For the text-containing cell, return its midpoint in [x, y] coordinate format. 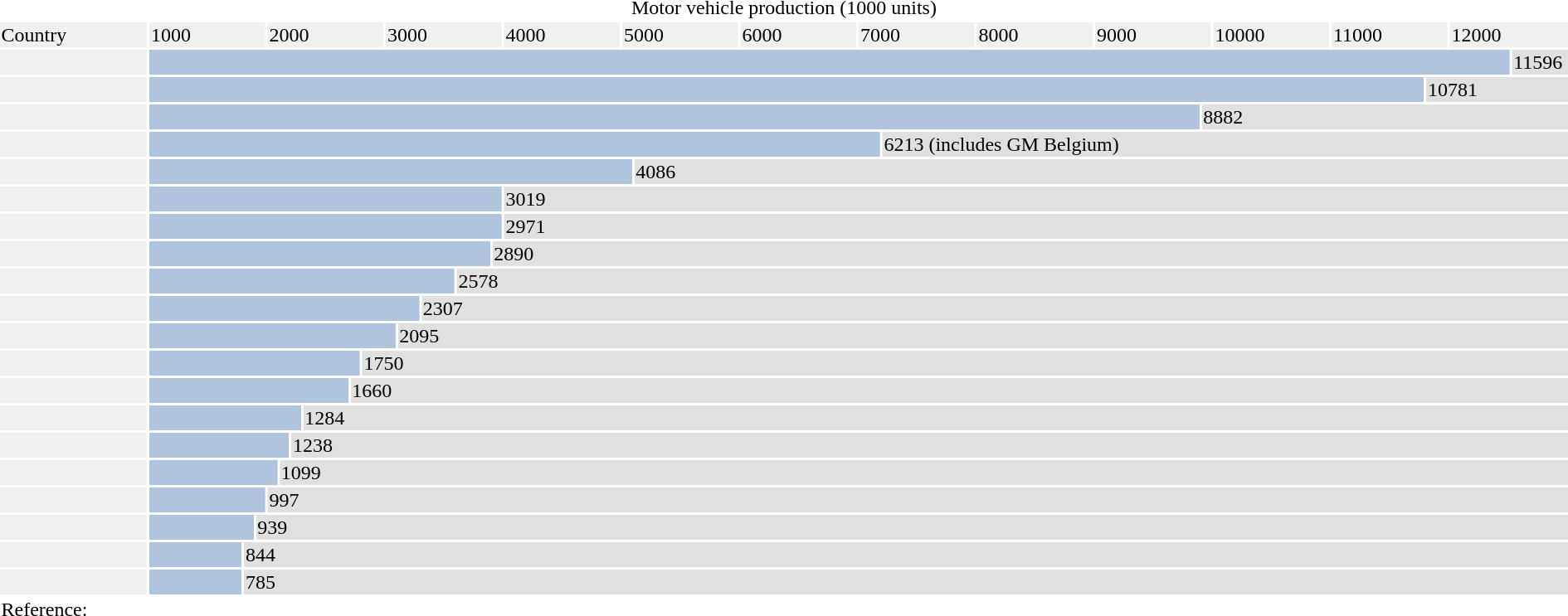
3000 [444, 35]
844 [906, 555]
1000 [207, 35]
11000 [1390, 35]
9000 [1153, 35]
10781 [1497, 90]
5000 [680, 35]
1660 [959, 390]
997 [918, 500]
785 [906, 582]
1284 [936, 418]
6000 [799, 35]
7000 [917, 35]
1238 [929, 445]
11596 [1540, 62]
2000 [326, 35]
939 [913, 527]
2307 [995, 308]
4000 [562, 35]
3019 [1036, 199]
8882 [1385, 117]
2971 [1036, 226]
Country [73, 35]
2095 [983, 336]
2578 [1012, 281]
1099 [924, 473]
2890 [1030, 254]
10000 [1272, 35]
6213 (includes GM Belgium) [1225, 144]
1750 [966, 363]
12000 [1509, 35]
4086 [1102, 172]
8000 [1035, 35]
